Scan for the cell matching the given text and deliver its [x, y] coordinate at center. 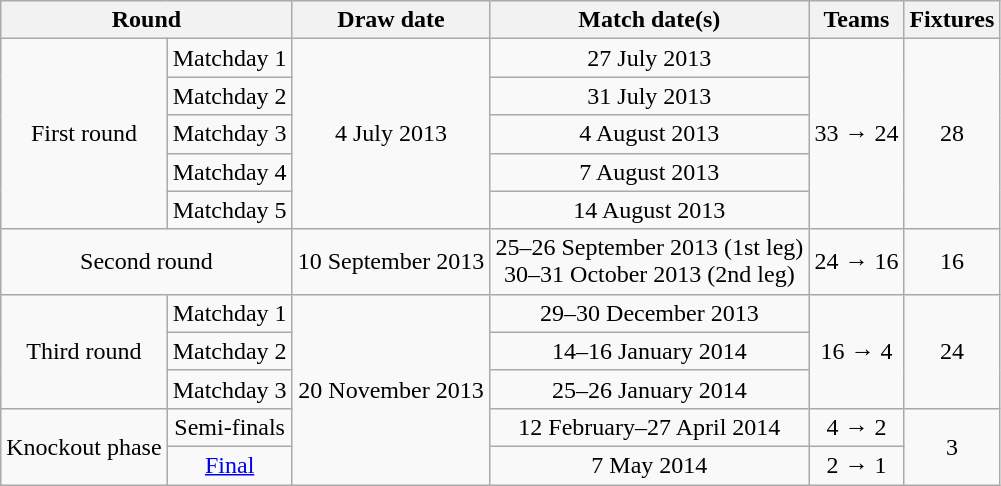
25–26 September 2013 (1st leg)30–31 October 2013 (2nd leg) [650, 262]
33 → 24 [856, 134]
12 February–27 April 2014 [650, 427]
16 [952, 262]
4 August 2013 [650, 134]
Round [146, 20]
Third round [84, 351]
Match date(s) [650, 20]
Second round [146, 262]
24 → 16 [856, 262]
Knockout phase [84, 446]
14–16 January 2014 [650, 351]
24 [952, 351]
Matchday 5 [230, 210]
20 November 2013 [391, 389]
Matchday 4 [230, 172]
First round [84, 134]
31 July 2013 [650, 96]
29–30 December 2013 [650, 313]
16 → 4 [856, 351]
Fixtures [952, 20]
7 August 2013 [650, 172]
Teams [856, 20]
4 July 2013 [391, 134]
3 [952, 446]
Final [230, 465]
7 May 2014 [650, 465]
14 August 2013 [650, 210]
10 September 2013 [391, 262]
4 → 2 [856, 427]
2 → 1 [856, 465]
25–26 January 2014 [650, 389]
Draw date [391, 20]
28 [952, 134]
Semi-finals [230, 427]
27 July 2013 [650, 58]
